Output the (X, Y) coordinate of the center of the cell containing the given text.  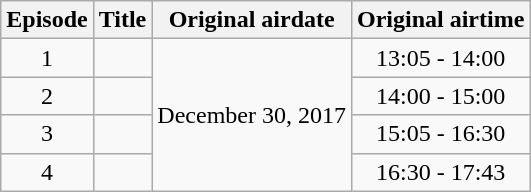
December 30, 2017 (252, 115)
Original airtime (440, 20)
Title (122, 20)
3 (47, 134)
1 (47, 58)
14:00 - 15:00 (440, 96)
16:30 - 17:43 (440, 172)
Episode (47, 20)
4 (47, 172)
Original airdate (252, 20)
13:05 - 14:00 (440, 58)
2 (47, 96)
15:05 - 16:30 (440, 134)
